Search for the cell housing the specified text and yield its (X, Y) center coordinate. 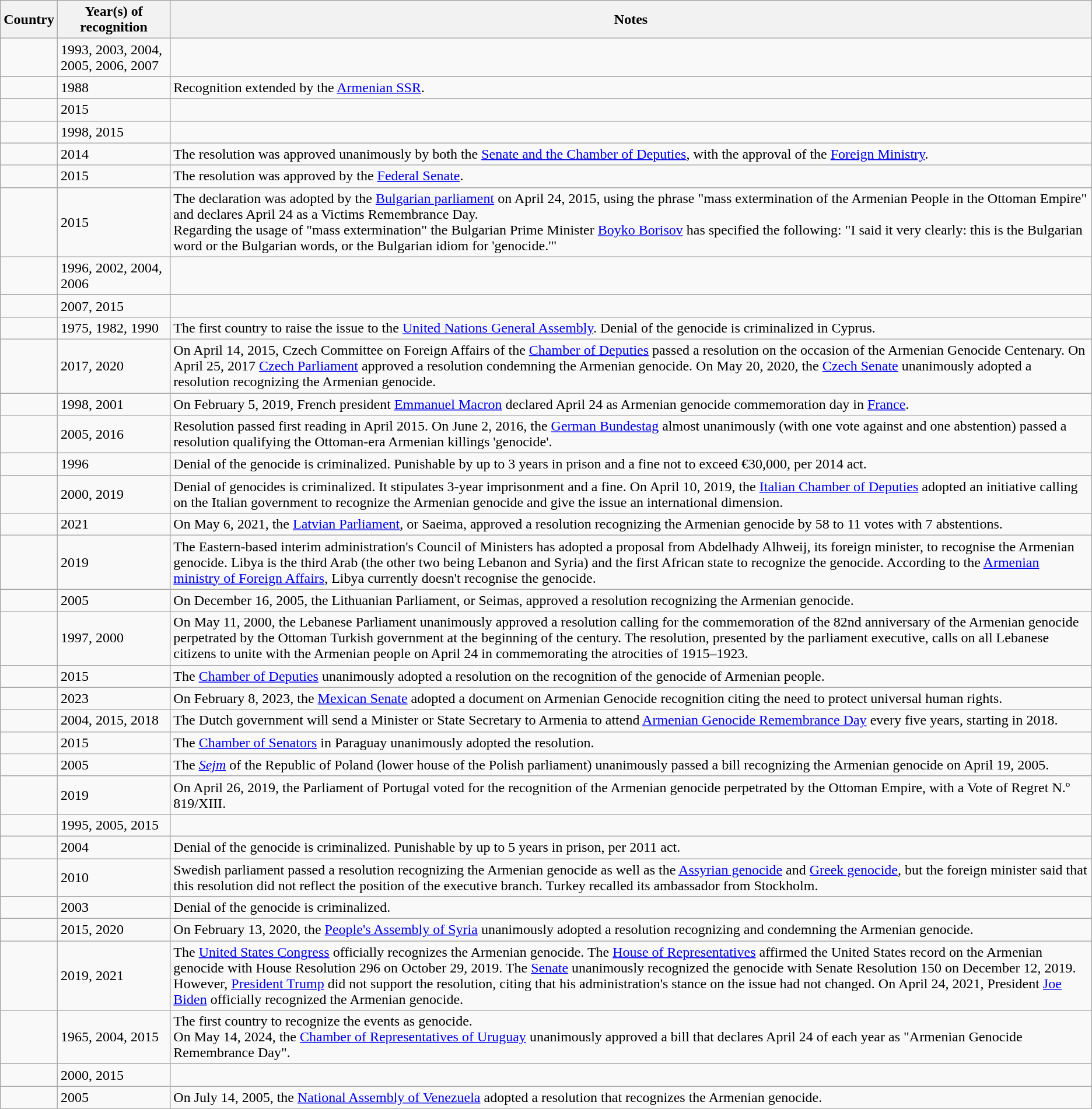
2000, 2019 (113, 495)
2010 (113, 877)
On February 5, 2019, French president Emmanuel Macron declared April 24 as Armenian genocide commemoration day in France. (631, 404)
Denial of the genocide is criminalized. Punishable by up to 5 years in prison, per 2011 act. (631, 847)
1998, 2015 (113, 132)
The resolution was approved unanimously by both the Senate and the Chamber of Deputies, with the approval of the Foreign Ministry. (631, 154)
2015, 2020 (113, 930)
On May 6, 2021, the Latvian Parliament, or Saeima, approved a resolution recognizing the Armenian genocide by 58 to 11 votes with 7 abstentions. (631, 524)
On December 16, 2005, the Lithuanian Parliament, or Seimas, approved a resolution recognizing the Armenian genocide. (631, 600)
Notes (631, 20)
1988 (113, 88)
1997, 2000 (113, 638)
On February 13, 2020, the People's Assembly of Syria unanimously adopted a resolution recognizing and condemning the Armenian genocide. (631, 930)
2004 (113, 847)
Denial of the genocide is criminalized. (631, 908)
2004, 2015, 2018 (113, 720)
2017, 2020 (113, 366)
1975, 1982, 1990 (113, 328)
1965, 2004, 2015 (113, 1037)
Recognition extended by the Armenian SSR. (631, 88)
2007, 2015 (113, 306)
2023 (113, 698)
2005, 2016 (113, 434)
2014 (113, 154)
The first country to raise the issue to the United Nations General Assembly. Denial of the genocide is criminalized in Cyprus. (631, 328)
On February 8, 2023, the Mexican Senate adopted a document on Armenian Genocide recognition citing the need to protect universal human rights. (631, 698)
2003 (113, 908)
Denial of the genocide is criminalized. Punishable by up to 3 years in prison and a fine not to exceed €30,000, per 2014 act. (631, 464)
The resolution was approved by the Federal Senate. (631, 176)
Year(s) of recognition (113, 20)
The Chamber of Deputies unanimously adopted a resolution on the recognition of the genocide of Armenian people. (631, 676)
1995, 2005, 2015 (113, 825)
2000, 2015 (113, 1075)
On July 14, 2005, the National Assembly of Venezuela adopted a resolution that recognizes the Armenian genocide. (631, 1097)
2021 (113, 524)
1998, 2001 (113, 404)
Country (29, 20)
1996 (113, 464)
1996, 2002, 2004, 2006 (113, 275)
2019, 2021 (113, 975)
1993, 2003, 2004, 2005, 2006, 2007 (113, 57)
The Chamber of Senators in Paraguay unanimously adopted the resolution. (631, 743)
